Locate the cell with the specified text and output its [x, y] center coordinate. 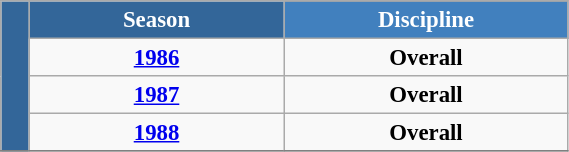
1988 [156, 133]
Discipline [426, 20]
1987 [156, 95]
Season [156, 20]
1986 [156, 58]
